Output the (X, Y) coordinate of the center of the cell containing the given text.  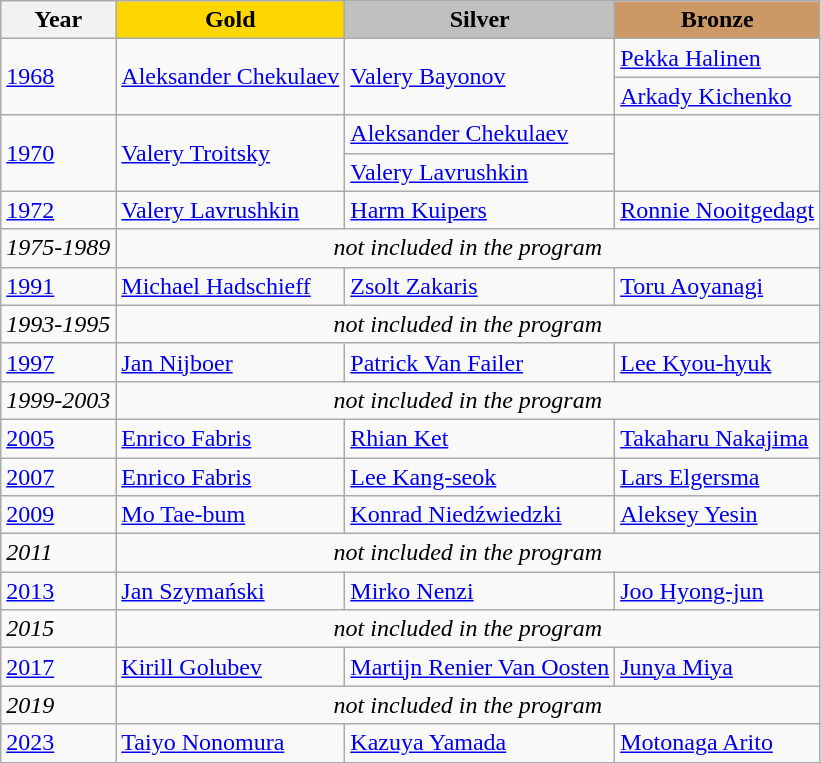
Patrick Van Failer (480, 362)
1970 (58, 153)
1991 (58, 286)
Toru Aoyanagi (718, 286)
2009 (58, 515)
Valery Troitsky (230, 153)
1968 (58, 77)
Silver (480, 20)
1997 (58, 362)
Rhian Ket (480, 438)
Lee Kang-seok (480, 477)
Gold (230, 20)
2015 (58, 629)
Year (58, 20)
1975-1989 (58, 248)
Takaharu Nakajima (718, 438)
Mo Tae-bum (230, 515)
Aleksey Yesin (718, 515)
Kazuya Yamada (480, 743)
Lars Elgersma (718, 477)
Arkady Kichenko (718, 96)
Kirill Golubev (230, 667)
1972 (58, 210)
2005 (58, 438)
Martijn Renier Van Oosten (480, 667)
Harm Kuipers (480, 210)
Motonaga Arito (718, 743)
Jan Szymański (230, 591)
2011 (58, 553)
Jan Nijboer (230, 362)
Joo Hyong-jun (718, 591)
1993-1995 (58, 324)
Konrad Niedźwiedzki (480, 515)
Junya Miya (718, 667)
Pekka Halinen (718, 58)
2023 (58, 743)
Valery Bayonov (480, 77)
Mirko Nenzi (480, 591)
Lee Kyou-hyuk (718, 362)
1999-2003 (58, 400)
Michael Hadschieff (230, 286)
Bronze (718, 20)
Taiyo Nonomura (230, 743)
Zsolt Zakaris (480, 286)
2019 (58, 705)
2007 (58, 477)
2013 (58, 591)
Ronnie Nooitgedagt (718, 210)
2017 (58, 667)
